Output the (X, Y) coordinate of the center of the cell containing the given text.  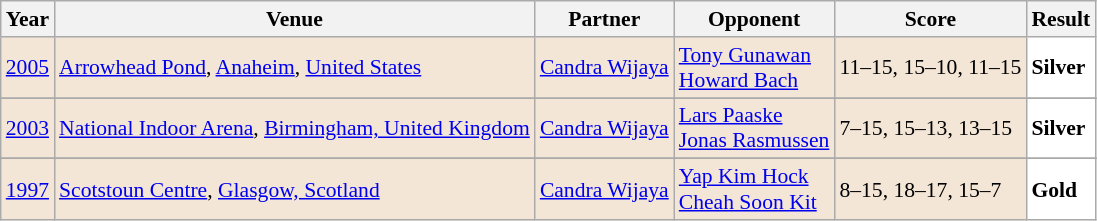
Venue (294, 19)
Gold (1060, 190)
2003 (28, 128)
Lars Paaske Jonas Rasmussen (754, 128)
Opponent (754, 19)
Partner (604, 19)
Score (930, 19)
1997 (28, 190)
7–15, 15–13, 13–15 (930, 128)
Year (28, 19)
National Indoor Arena, Birmingham, United Kingdom (294, 128)
2005 (28, 68)
Scotstoun Centre, Glasgow, Scotland (294, 190)
11–15, 15–10, 11–15 (930, 68)
8–15, 18–17, 15–7 (930, 190)
Result (1060, 19)
Yap Kim Hock Cheah Soon Kit (754, 190)
Tony Gunawan Howard Bach (754, 68)
Arrowhead Pond, Anaheim, United States (294, 68)
